Locate the cell with the specified text and output its [X, Y] center coordinate. 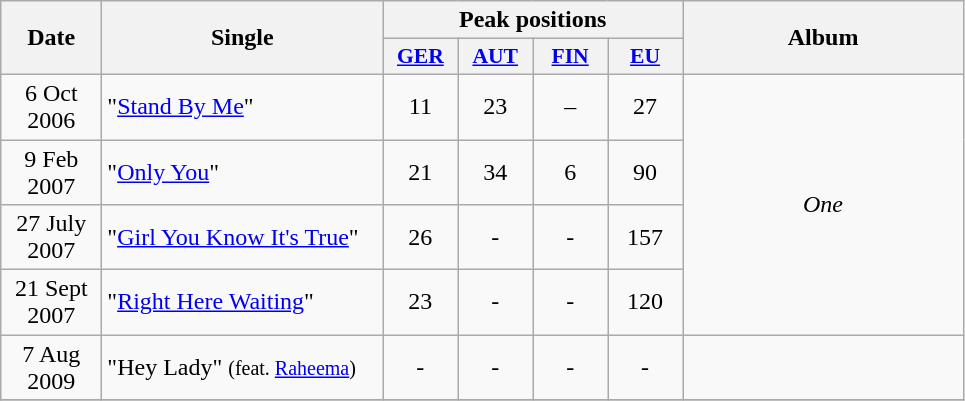
26 [420, 238]
Peak positions [533, 20]
11 [420, 106]
27 July 2007 [52, 238]
157 [646, 238]
Album [822, 38]
GER [420, 57]
One [822, 204]
"Only You" [242, 172]
6 [570, 172]
"Girl You Know It's True" [242, 238]
21 Sept 2007 [52, 302]
21 [420, 172]
9 Feb 2007 [52, 172]
FIN [570, 57]
Date [52, 38]
120 [646, 302]
Single [242, 38]
90 [646, 172]
"Stand By Me" [242, 106]
34 [496, 172]
EU [646, 57]
AUT [496, 57]
7 Aug 2009 [52, 368]
6 Oct 2006 [52, 106]
– [570, 106]
"Hey Lady" (feat. Raheema) [242, 368]
27 [646, 106]
"Right Here Waiting" [242, 302]
